For the text-containing cell, return its midpoint in [X, Y] coordinate format. 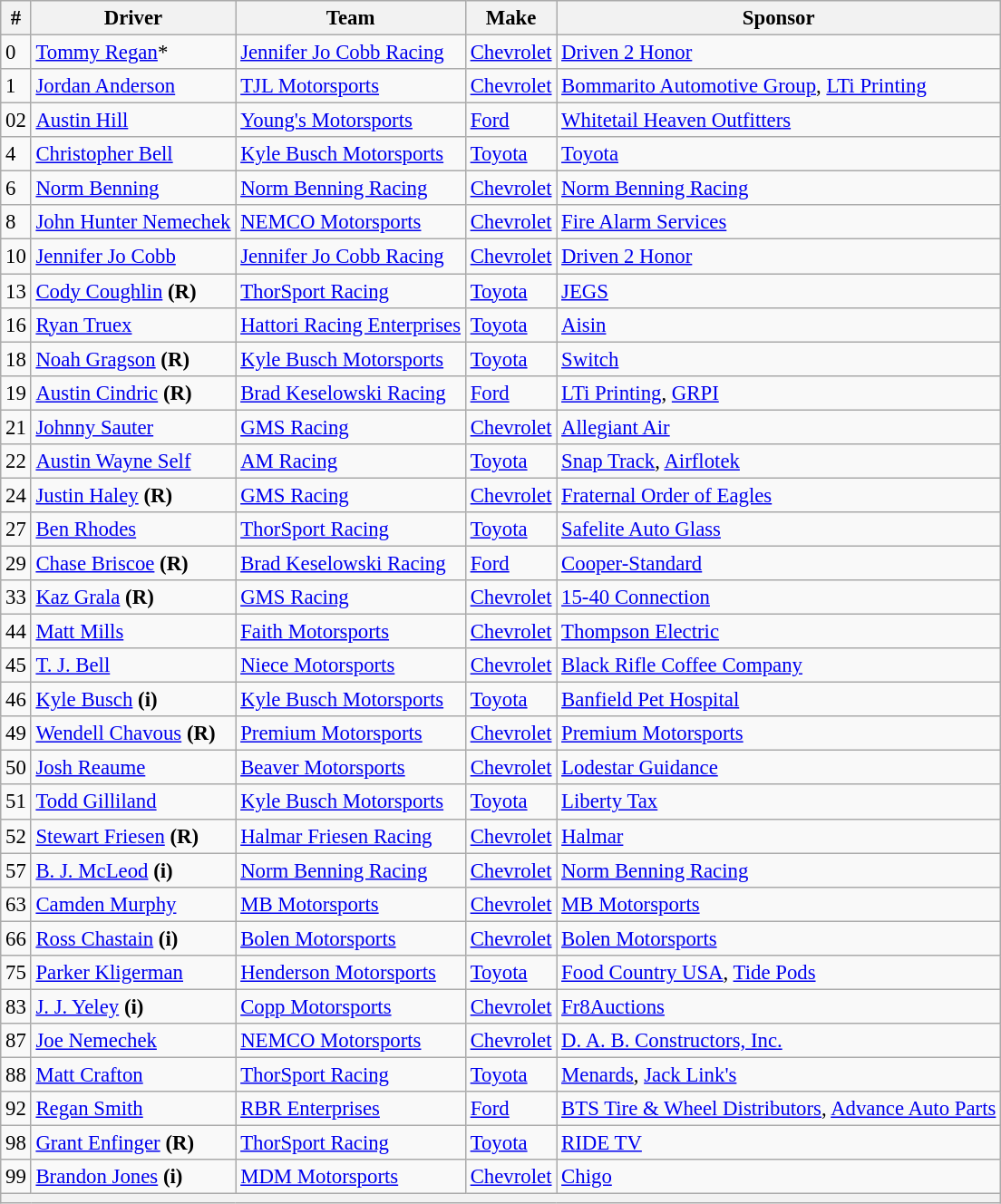
Halmar [779, 836]
Fr8Auctions [779, 1006]
J. J. Yeley (i) [133, 1006]
TJL Motorsports [351, 86]
JEGS [779, 291]
57 [16, 870]
Jennifer Jo Cobb [133, 257]
4 [16, 154]
63 [16, 904]
52 [16, 836]
Austin Hill [133, 121]
Halmar Friesen Racing [351, 836]
Grant Enfinger (R) [133, 1143]
75 [16, 973]
Noah Gragson (R) [133, 359]
Chigo [779, 1177]
Camden Murphy [133, 904]
T. J. Bell [133, 665]
Henderson Motorsports [351, 973]
24 [16, 495]
AM Racing [351, 461]
Allegiant Air [779, 427]
19 [16, 393]
Ross Chastain (i) [133, 938]
33 [16, 597]
Copp Motorsports [351, 1006]
Josh Reaume [133, 768]
LTi Printing, GRPI [779, 393]
Wendell Chavous (R) [133, 733]
Niece Motorsports [351, 665]
16 [16, 325]
1 [16, 86]
Todd Gilliland [133, 802]
BTS Tire & Wheel Distributors, Advance Auto Parts [779, 1109]
Parker Kligerman [133, 973]
MDM Motorsports [351, 1177]
Driver [133, 18]
Banfield Pet Hospital [779, 700]
John Hunter Nemechek [133, 222]
Make [510, 18]
44 [16, 632]
Bommarito Automotive Group, LTi Printing [779, 86]
Safelite Auto Glass [779, 529]
Hattori Racing Enterprises [351, 325]
Cooper-Standard [779, 563]
99 [16, 1177]
6 [16, 189]
49 [16, 733]
Aisin [779, 325]
46 [16, 700]
Matt Crafton [133, 1074]
RIDE TV [779, 1143]
Tommy Regan* [133, 53]
Fire Alarm Services [779, 222]
Switch [779, 359]
Food Country USA, Tide Pods [779, 973]
27 [16, 529]
Kyle Busch (i) [133, 700]
98 [16, 1143]
29 [16, 563]
Norm Benning [133, 189]
Menards, Jack Link's [779, 1074]
Joe Nemechek [133, 1041]
Ryan Truex [133, 325]
Cody Coughlin (R) [133, 291]
Snap Track, Airflotek [779, 461]
Liberty Tax [779, 802]
Justin Haley (R) [133, 495]
Fraternal Order of Eagles [779, 495]
66 [16, 938]
88 [16, 1074]
Sponsor [779, 18]
02 [16, 121]
Jordan Anderson [133, 86]
92 [16, 1109]
15-40 Connection [779, 597]
Stewart Friesen (R) [133, 836]
Whitetail Heaven Outfitters [779, 121]
18 [16, 359]
45 [16, 665]
Regan Smith [133, 1109]
Brandon Jones (i) [133, 1177]
Black Rifle Coffee Company [779, 665]
RBR Enterprises [351, 1109]
0 [16, 53]
21 [16, 427]
Austin Wayne Self [133, 461]
Faith Motorsports [351, 632]
# [16, 18]
8 [16, 222]
Young's Motorsports [351, 121]
Lodestar Guidance [779, 768]
Austin Cindric (R) [133, 393]
B. J. McLeod (i) [133, 870]
Thompson Electric [779, 632]
Chase Briscoe (R) [133, 563]
Kaz Grala (R) [133, 597]
Ben Rhodes [133, 529]
22 [16, 461]
Christopher Bell [133, 154]
50 [16, 768]
Team [351, 18]
83 [16, 1006]
Matt Mills [133, 632]
Johnny Sauter [133, 427]
D. A. B. Constructors, Inc. [779, 1041]
13 [16, 291]
10 [16, 257]
Beaver Motorsports [351, 768]
87 [16, 1041]
51 [16, 802]
